Extract the [x, y] coordinate from the center of the cell holding the provided text.  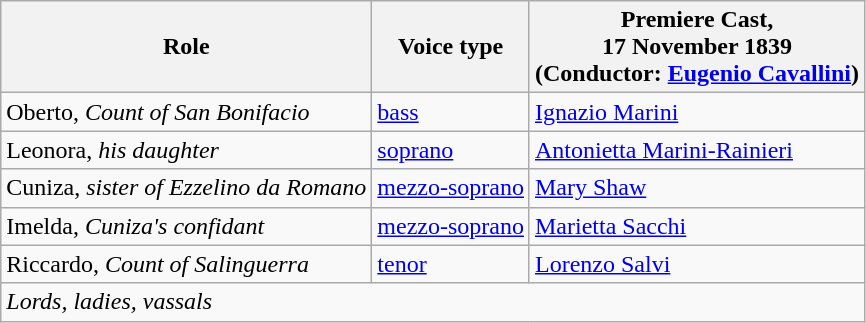
Mary Shaw [696, 188]
Lorenzo Salvi [696, 264]
tenor [451, 264]
Imelda, Cuniza's confidant [186, 226]
bass [451, 112]
Premiere Cast,17 November 1839(Conductor: Eugenio Cavallini) [696, 47]
Oberto, Count of San Bonifacio [186, 112]
Riccardo, Count of Salinguerra [186, 264]
Ignazio Marini [696, 112]
Leonora, his daughter [186, 150]
Antonietta Marini-Rainieri [696, 150]
Lords, ladies, vassals [433, 302]
Marietta Sacchi [696, 226]
Voice type [451, 47]
Role [186, 47]
soprano [451, 150]
Cuniza, sister of Ezzelino da Romano [186, 188]
